Scan for the cell matching the given text and deliver its (X, Y) coordinate at center. 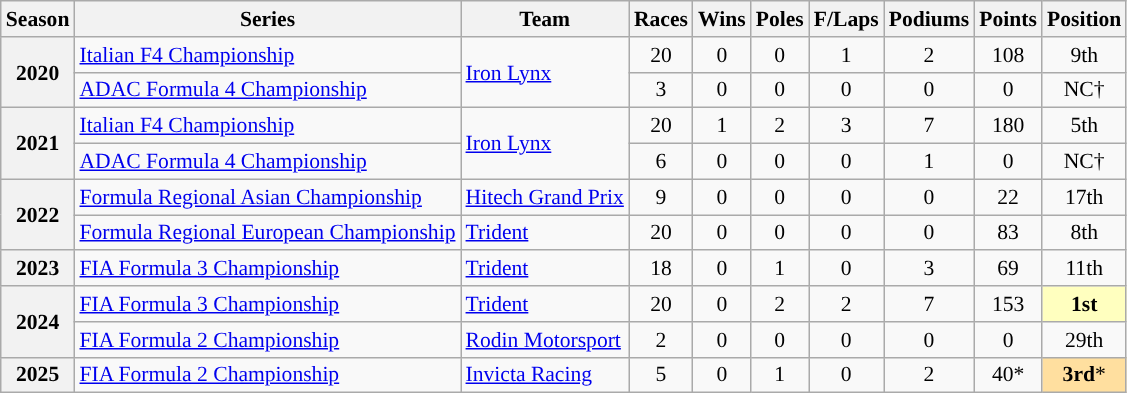
8th (1084, 233)
1st (1084, 304)
F/Laps (846, 19)
11th (1084, 269)
Season (38, 19)
Team (544, 19)
180 (1008, 126)
Rodin Motorsport (544, 340)
Formula Regional Asian Championship (267, 197)
2021 (38, 144)
18 (661, 269)
40* (1008, 375)
69 (1008, 269)
2020 (38, 72)
5th (1084, 126)
17th (1084, 197)
9 (661, 197)
108 (1008, 55)
Position (1084, 19)
2023 (38, 269)
Races (661, 19)
83 (1008, 233)
Hitech Grand Prix (544, 197)
29th (1084, 340)
2022 (38, 214)
2025 (38, 375)
5 (661, 375)
3rd* (1084, 375)
Podiums (930, 19)
2024 (38, 322)
Formula Regional European Championship (267, 233)
Poles (780, 19)
Invicta Racing (544, 375)
9th (1084, 55)
Wins (722, 19)
22 (1008, 197)
Series (267, 19)
153 (1008, 304)
Points (1008, 19)
6 (661, 162)
